Return (X, Y) of the center of cell containing provided text 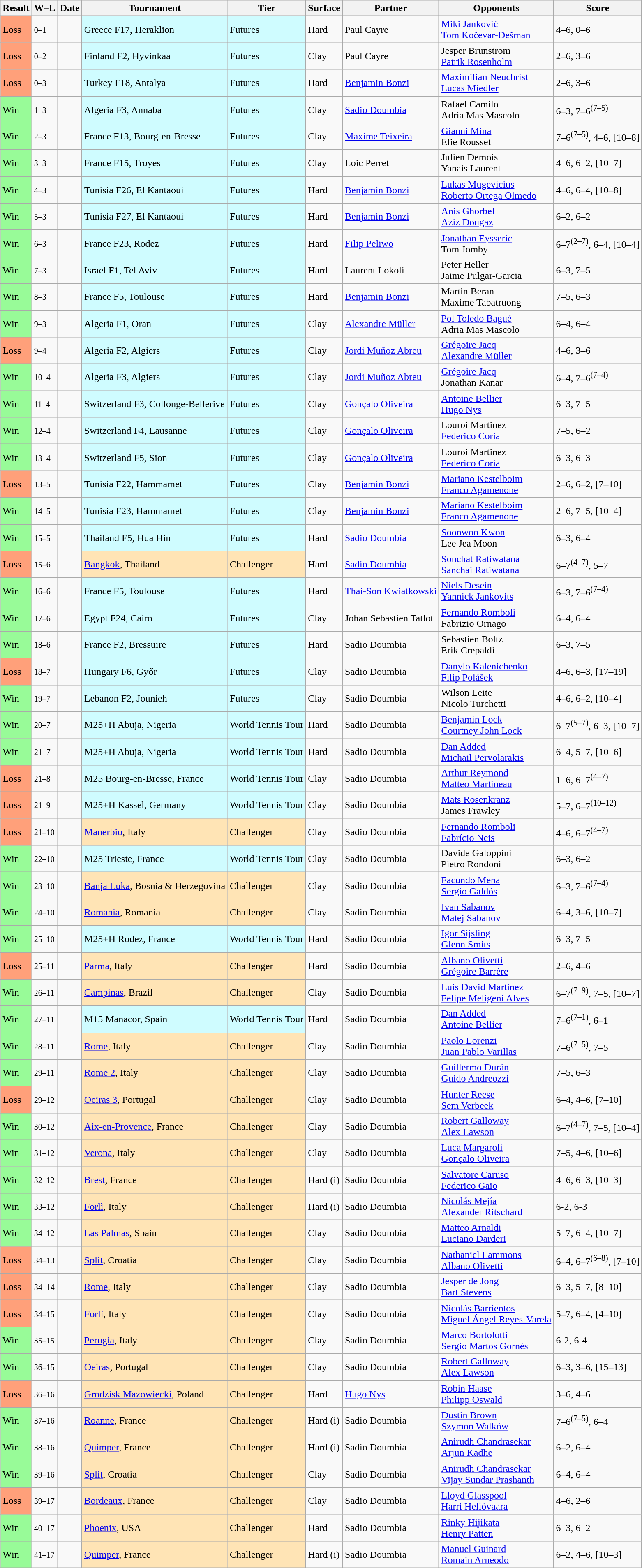
9–4 (44, 350)
30–12 (44, 1126)
France F15, Troyes (155, 163)
Antoine Bellier Hugo Nys (497, 404)
26–11 (44, 993)
6–3 (44, 243)
9–3 (44, 323)
Martin Beran Maxime Tabatruong (497, 297)
23–10 (44, 886)
6–3, 7–6(7–5) (598, 109)
5–7, 6–4, [10–7] (598, 1234)
Miki Janković Tom Kočevar-Dešman (497, 30)
Rinky Hijikata Henry Patten (497, 1527)
Bordeaux, France (155, 1501)
Dustin Brown Szymon Walków (497, 1420)
France F23, Rodez (155, 243)
Switzerland F5, Sion (155, 457)
0–2 (44, 56)
Matteo Arnaldi Luciano Darderi (497, 1234)
2–6, 7–5, [10–4] (598, 511)
6–4, 3–6, [10–7] (598, 912)
6–3, 6–4 (598, 538)
Anirudh Chandrasekar Vijay Sundar Prashanth (497, 1474)
Dan Added Michail Pervolarakis (497, 752)
Fernando Romboli Fabrício Neis (497, 832)
Albano Olivetti Grégoire Barrère (497, 966)
31–12 (44, 1153)
7–6(7–1), 6–1 (598, 1019)
27–11 (44, 1019)
10–4 (44, 378)
Hugo Nys (391, 1394)
40–17 (44, 1527)
2–6, 6–2, [7–10] (598, 484)
Israel F1, Tel Aviv (155, 270)
Sebastien Boltz Erik Crepaldi (497, 645)
Soonwoo Kwon Lee Jea Moon (497, 538)
Jonathan Eysseric Tom Jomby (497, 243)
Romania, Romania (155, 912)
21–9 (44, 805)
Anirudh Chandrasekar Arjun Kadhe (497, 1448)
Marco Bortolotti Sergio Martos Gornés (497, 1341)
34–15 (44, 1313)
37–16 (44, 1420)
36–16 (44, 1394)
Grégoire Jacq Jonathan Kanar (497, 378)
13–5 (44, 484)
25–11 (44, 966)
6–3, 6–3 (598, 457)
1–6, 6–7(4–7) (598, 779)
0–1 (44, 30)
Phoenix, USA (155, 1527)
Igor Sijsling Glenn Smits (497, 939)
7–6(7–5), 6–4 (598, 1420)
Date (70, 8)
Algeria F2, Algiers (155, 350)
Algeria F3, Algiers (155, 378)
France F13, Bourg-en-Bresse (155, 137)
Tunisia F26, El Kantaoui (155, 190)
Rafael Camilo Adria Mas Mascolo (497, 109)
Oeiras, Portugal (155, 1367)
Campinas, Brazil (155, 993)
Maximilian Neuchrist Lucas Miedler (497, 83)
0–3 (44, 83)
6–7(7–9), 7–5, [10–7] (598, 993)
20–7 (44, 725)
Algeria F3, Annaba (155, 109)
M15 Manacor, Spain (155, 1019)
Lukas Mugevicius Roberto Ortega Olmedo (497, 190)
22–10 (44, 859)
Davide Galoppini Pietro Rondoni (497, 859)
Lebanon F2, Jounieh (155, 698)
4–3 (44, 190)
Filip Peliwo (391, 243)
Egypt F24, Cairo (155, 618)
Oeiras 3, Portugal (155, 1100)
15–5 (44, 538)
France F2, Bressuire (155, 645)
Facundo Mena Sergio Galdós (497, 886)
8–3 (44, 297)
24–10 (44, 912)
38–16 (44, 1448)
11–4 (44, 404)
M25+H Kassel, Germany (155, 805)
Maxime Teixeira (391, 137)
Tier (267, 8)
6–7(2–7), 6–4, [10–4] (598, 243)
5–7, 6–4, [4–10] (598, 1313)
Tunisia F23, Hammamet (155, 511)
Luca Margaroli Gonçalo Oliveira (497, 1153)
Niels Desein Yannick Jankovits (497, 591)
Ivan Sabanov Matej Sabanov (497, 912)
21–10 (44, 832)
6–3, 5–7, [8–10] (598, 1287)
Parma, Italy (155, 966)
6–4, 7–6(7–4) (598, 378)
Perugia, Italy (155, 1341)
Las Palmas, Spain (155, 1234)
4–6, 6–3, [10–3] (598, 1179)
Fernando Romboli Fabrizio Ornago (497, 618)
Nicolás Barrientos Miguel Ángel Reyes-Varela (497, 1313)
Peter Heller Jaime Pulgar-Garcia (497, 270)
17–6 (44, 618)
3–6, 4–6 (598, 1394)
M25 Bourg-en-Bresse, France (155, 779)
34–14 (44, 1287)
14–5 (44, 511)
Lloyd Glasspool Harri Heliövaara (497, 1501)
W–L (44, 8)
41–17 (44, 1554)
6–4, 5–7, [10–6] (598, 752)
35–15 (44, 1341)
7–5, 6–2 (598, 431)
Partner (391, 8)
M25+H Rodez, France (155, 939)
Jesper de Jong Bart Stevens (497, 1287)
25–10 (44, 939)
Hunter Reese Sem Verbeek (497, 1100)
21–8 (44, 779)
Thai-Son Kwiatkowski (391, 591)
Switzerland F3, Collonge-Bellerive (155, 404)
Brest, France (155, 1179)
19–7 (44, 698)
Aix-en-Provence, France (155, 1126)
Manuel Guinard Romain Arneodo (497, 1554)
5–3 (44, 216)
7–5, 4–6, [10–6] (598, 1153)
32–12 (44, 1179)
4–6, 0–6 (598, 30)
4–6, 6–7(4–7) (598, 832)
Jesper Brunstrom Patrik Rosenholm (497, 56)
Score (598, 8)
29–11 (44, 1072)
34–12 (44, 1234)
4–6, 6–3, [17–19] (598, 671)
Luis David Martinez Felipe Meligeni Alves (497, 993)
4–6, 6–4, [10–8] (598, 190)
Guillermo Durán Guido Andreozzi (497, 1072)
33–12 (44, 1207)
6–2, 6–2 (598, 216)
6–3, 3–6, [15–13] (598, 1367)
5–7, 6–7(10–12) (598, 805)
Greece F17, Heraklion (155, 30)
Grodzisk Mazowiecki, Poland (155, 1394)
Tournament (155, 8)
Alexandre Müller (391, 323)
Thailand F5, Hua Hin (155, 538)
6–2, 4–6, [10–3] (598, 1554)
Banja Luka, Bosnia & Herzegovina (155, 886)
6–7(4–7), 5–7 (598, 564)
Gianni Mina Elie Rousset (497, 137)
Roanne, France (155, 1420)
6–7(4–7), 7–5, [10–4] (598, 1126)
Algeria F1, Oran (155, 323)
Bangkok, Thailand (155, 564)
15–6 (44, 564)
M25 Trieste, France (155, 859)
Salvatore Caruso Federico Gaio (497, 1179)
Sonchat Ratiwatana Sanchai Ratiwatana (497, 564)
Arthur Reymond Matteo Martineau (497, 779)
Verona, Italy (155, 1153)
Julien Demois Yanais Laurent (497, 163)
Robin Haase Philipp Oswald (497, 1394)
6–4, 6–7(6–8), [7–10] (598, 1260)
Anis Ghorbel Aziz Dougaz (497, 216)
16–6 (44, 591)
2–3 (44, 137)
Switzerland F4, Lausanne (155, 431)
6–2, 6–4 (598, 1448)
Danylo Kalenichenko Filip Polášek (497, 671)
6-2, 6-3 (598, 1207)
Tunisia F22, Hammamet (155, 484)
Grégoire Jacq Alexandre Müller (497, 350)
13–4 (44, 457)
Opponents (497, 8)
Nicolás Mejía Alexander Ritschard (497, 1207)
21–7 (44, 752)
36–15 (44, 1367)
4–6, 3–6 (598, 350)
4–6, 2–6 (598, 1501)
7–3 (44, 270)
Nathaniel Lammons Albano Olivetti (497, 1260)
Paolo Lorenzi Juan Pablo Varillas (497, 1046)
Mats Rosenkranz James Frawley (497, 805)
Finland F2, Hyvinkaa (155, 56)
39–17 (44, 1501)
12–4 (44, 431)
Pol Toledo Bagué Adria Mas Mascolo (497, 323)
Result (16, 8)
18–6 (44, 645)
Loic Perret (391, 163)
Surface (324, 8)
Tunisia F27, El Kantaoui (155, 216)
29–12 (44, 1100)
18–7 (44, 671)
Johan Sebastien Tatlot (391, 618)
4–6, 6–2, [10–7] (598, 163)
39–16 (44, 1474)
Wilson Leite Nicolo Turchetti (497, 698)
34–13 (44, 1260)
28–11 (44, 1046)
1–3 (44, 109)
2–6, 4–6 (598, 966)
6–7(5–7), 6–3, [10–7] (598, 725)
3–3 (44, 163)
Dan Added Antoine Bellier (497, 1019)
6–4, 4–6, [7–10] (598, 1100)
Manerbio, Italy (155, 832)
Turkey F18, Antalya (155, 83)
4–6, 6–2, [10–4] (598, 698)
7–6(7–5), 7–5 (598, 1046)
6-2, 6-4 (598, 1341)
7–6(7–5), 4–6, [10–8] (598, 137)
Benjamin Lock Courtney John Lock (497, 725)
Hungary F6, Győr (155, 671)
Rome 2, Italy (155, 1072)
Laurent Lokoli (391, 270)
